Capture the cell that displays the provided text and extract its (x, y) central coordinate. 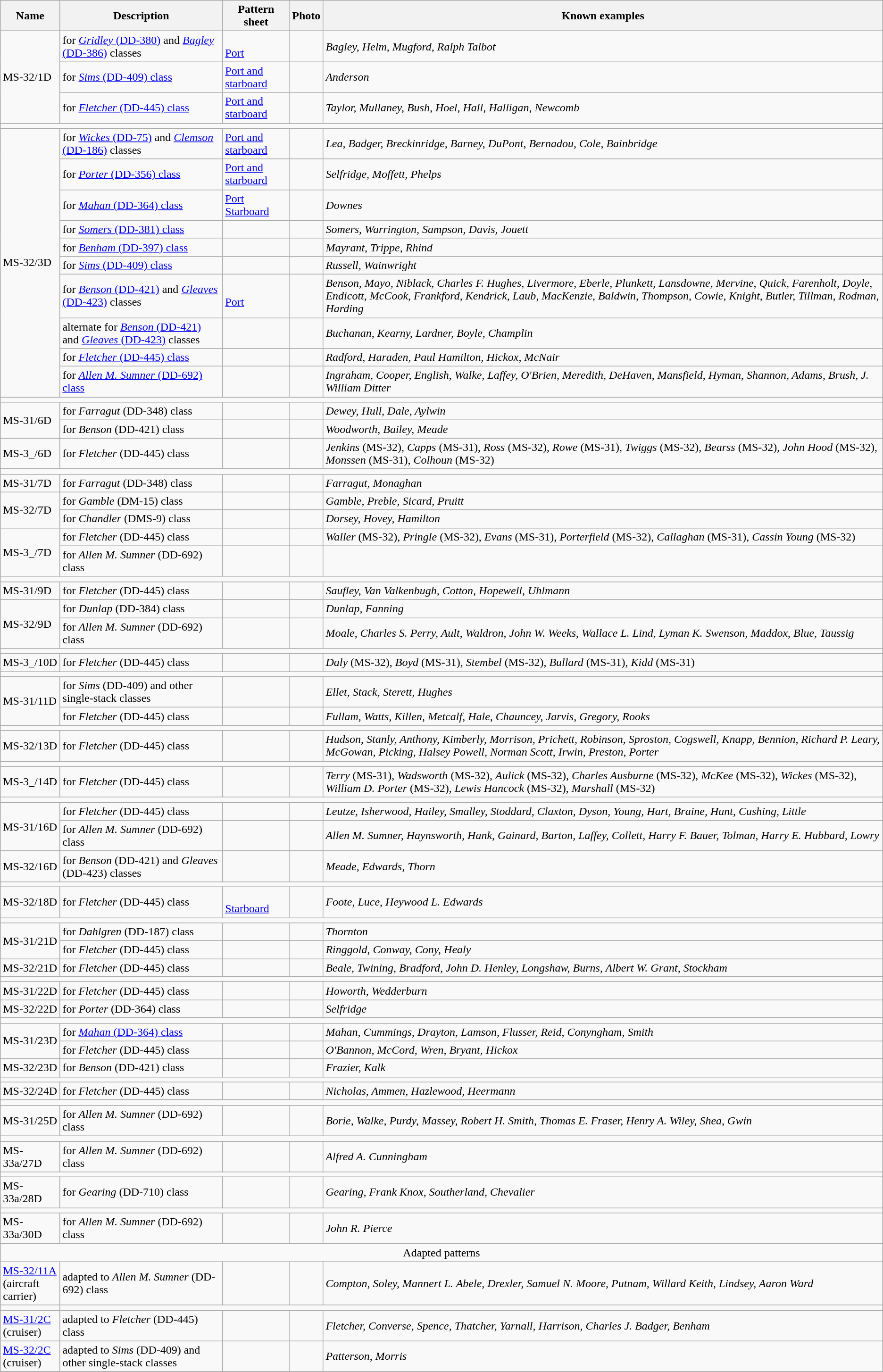
MS-31/6D (30, 420)
Howorth, Wedderburn (603, 991)
MS-3_/6D (30, 454)
Leutze, Isherwood, Hailey, Smalley, Stoddard, Claxton, Dyson, Young, Hart, Braine, Hunt, Cushing, Little (603, 811)
MS-31/23D (30, 1041)
Ringgold, Conway, Cony, Healy (603, 950)
Starboard (256, 902)
for Gridley (DD-380) and Bagley (DD-386) classes (142, 46)
for Chandler (DMS-9) class (142, 519)
Jenkins (MS-32), Capps (MS-31), Ross (MS-32), Rowe (MS-31), Twiggs (MS-32), Bearss (MS-32), John Hood (MS-32), Monssen (MS-31), Colhoun (MS-32) (603, 454)
Selfridge (603, 1009)
MS-33a/28D (30, 1192)
adapted to Sims (DD-409) and other single-stack classes (142, 1356)
for Sims (DD-409) and other single-stack classes (142, 692)
Mayrant, Trippe, Rhind (603, 247)
MS-32/22D (30, 1009)
Anderson (603, 77)
O'Bannon, McCord, Wren, Bryant, Hickox (603, 1050)
Woodworth, Bailey, Meade (603, 429)
MS-32/16D (30, 866)
Taylor, Mullaney, Bush, Hoel, Hall, Halligan, Newcomb (603, 108)
Downes (603, 205)
MS-32/7D (30, 510)
Somers, Warrington, Sampson, Davis, Jouett (603, 229)
adapted to Allen M. Sumner (DD-692) class (142, 1283)
PortStarboard (256, 205)
Foote, Luce, Heywood L. Edwards (603, 902)
MS-31/9D (30, 590)
for Dahlgren (DD-187) class (142, 932)
Gamble, Preble, Sicard, Pruitt (603, 501)
Ellet, Stack, Sterett, Hughes (603, 692)
MS-32/24D (30, 1091)
Waller (MS-32), Pringle (MS-32), Evans (MS-31), Porterfield (MS-32), Callaghan (MS-31), Cassin Young (MS-32) (603, 537)
Meade, Edwards, Thorn (603, 866)
Frazier, Kalk (603, 1068)
Compton, Soley, Mannert L. Abele, Drexler, Samuel N. Moore, Putnam, Willard Keith, Lindsey, Aaron Ward (603, 1283)
MS-33a/27D (30, 1156)
Mahan, Cummings, Drayton, Lamson, Flusser, Reid, Conyngham, Smith (603, 1032)
for Somers (DD-381) class (142, 229)
Ingraham, Cooper, English, Walke, Laffey, O'Brien, Meredith, DeHaven, Mansfield, Hyman, Shannon, Adams, Brush, J. William Ditter (603, 382)
Fletcher, Converse, Spence, Thatcher, Yarnall, Harrison, Charles J. Badger, Benham (603, 1325)
for Benham (DD-397) class (142, 247)
MS-31/11D (30, 701)
for Porter (DD-364) class (142, 1009)
MS-31/25D (30, 1121)
MS-32/3D (30, 263)
MS-3_/7D (30, 552)
Farragut, Monaghan (603, 483)
Description (142, 16)
MS-33a/30D (30, 1228)
for Gearing (DD-710) class (142, 1192)
MS-31/16D (30, 826)
Dorsey, Hovey, Hamilton (603, 519)
MS-32/11A(aircraft carrier) (30, 1283)
Nicholas, Ammen, Hazlewood, Heermann (603, 1091)
Dewey, Hull, Dale, Aylwin (603, 411)
for Gamble (DM-15) class (142, 501)
MS-32/9D (30, 624)
MS-3_/10D (30, 663)
Beale, Twining, Bradford, John D. Henley, Longshaw, Burns, Albert W. Grant, Stockham (603, 968)
Buchanan, Kearny, Lardner, Boyle, Champlin (603, 333)
Moale, Charles S. Perry, Ault, Waldron, John W. Weeks, Wallace L. Lind, Lyman K. Swenson, Maddox, Blue, Taussig (603, 633)
for Porter (DD-356) class (142, 175)
MS-32/18D (30, 902)
Lea, Badger, Breckinridge, Barney, DuPont, Bernadou, Cole, Bainbridge (603, 143)
Daly (MS-32), Boyd (MS-31), Stembel (MS-32), Bullard (MS-31), Kidd (MS-31) (603, 663)
Allen M. Sumner, Haynsworth, Hank, Gainard, Barton, Laffey, Collett, Harry F. Bauer, Tolman, Harry E. Hubbard, Lowry (603, 836)
Photo (307, 16)
Selfridge, Moffett, Phelps (603, 175)
for Wickes (DD-75) and Clemson (DD-186) classes (142, 143)
Known examples (603, 16)
MS-31/7D (30, 483)
Name (30, 16)
MS-31/21D (30, 941)
alternate for Benson (DD-421) and Gleaves (DD-423) classes (142, 333)
MS-32/13D (30, 746)
MS-31/2C(cruiser) (30, 1325)
MS-32/1D (30, 77)
Saufley, Van Valkenbugh, Cotton, Hopewell, Uhlmann (603, 590)
Gearing, Frank Knox, Southerland, Chevalier (603, 1192)
MS-32/23D (30, 1068)
Alfred A. Cunningham (603, 1156)
Radford, Haraden, Paul Hamilton, Hickox, McNair (603, 358)
for Dunlap (DD-384) class (142, 608)
Borie, Walke, Purdy, Massey, Robert H. Smith, Thomas E. Fraser, Henry A. Wiley, Shea, Gwin (603, 1121)
MS-3_/14D (30, 782)
Thornton (603, 932)
Patterson, Morris (603, 1356)
Pattern sheet (256, 16)
Fullam, Watts, Killen, Metcalf, Hale, Chauncey, Jarvis, Gregory, Rooks (603, 716)
adapted to Fletcher (DD-445) class (142, 1325)
MS-31/22D (30, 991)
MS-32/2C(cruiser) (30, 1356)
Adapted patterns (441, 1253)
MS-32/21D (30, 968)
Dunlap, Fanning (603, 608)
John R. Pierce (603, 1228)
Bagley, Helm, Mugford, Ralph Talbot (603, 46)
Russell, Wainwright (603, 265)
